Determine the (X, Y) coordinate at the center of the cell enclosing the given text.  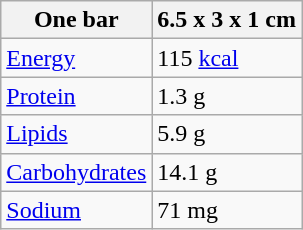
6.5 x 3 x 1 cm (227, 20)
5.9 g (227, 134)
71 mg (227, 210)
One bar (76, 20)
Carbohydrates (76, 172)
14.1 g (227, 172)
Sodium (76, 210)
Lipids (76, 134)
Protein (76, 96)
Energy (76, 58)
115 kcal (227, 58)
1.3 g (227, 96)
